Output the (x, y) coordinate of the center of the cell containing the given text.  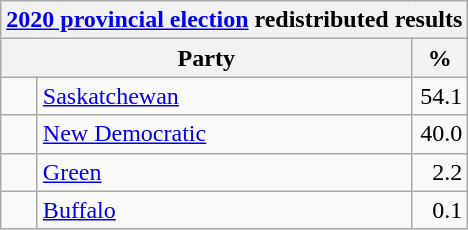
0.1 (440, 210)
Party (206, 58)
New Democratic (224, 134)
Saskatchewan (224, 96)
Green (224, 172)
% (440, 58)
40.0 (440, 134)
Buffalo (224, 210)
54.1 (440, 96)
2.2 (440, 172)
2020 provincial election redistributed results (234, 20)
